Find where the given text appears and provide that cell's center as (X, Y) coordinate. 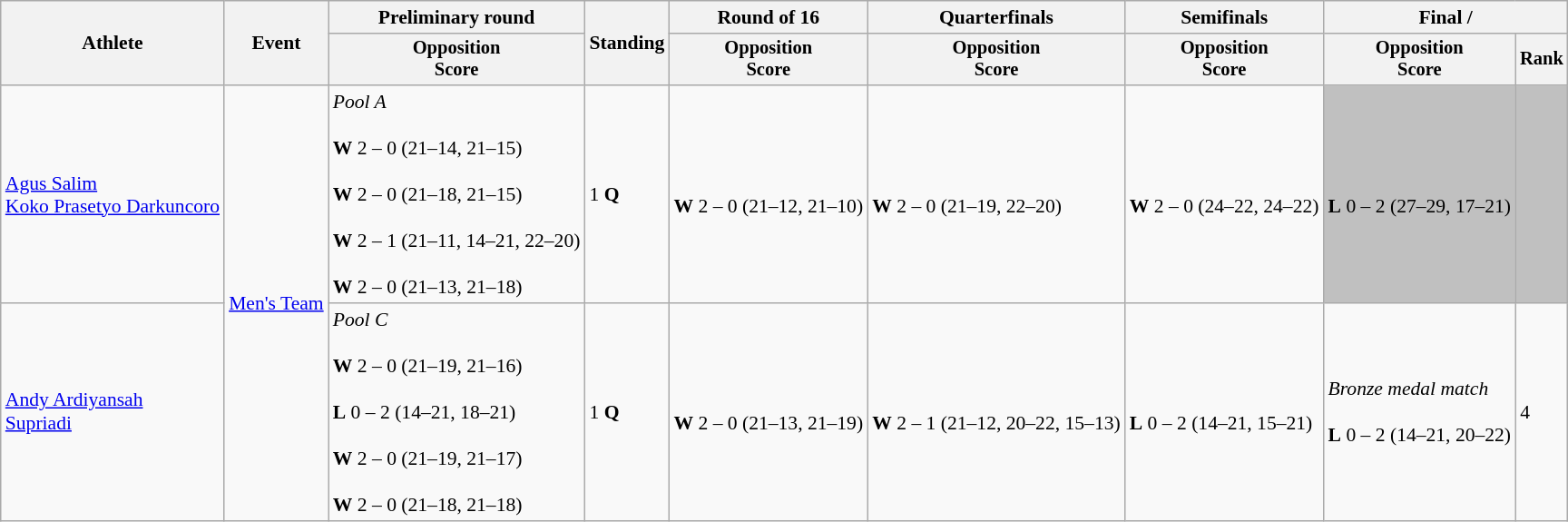
W 2 – 0 (21–12, 21–10) (768, 194)
W 2 – 0 (21–19, 22–20) (996, 194)
L 0 – 2 (14–21, 15–21) (1225, 412)
W 2 – 1 (21–12, 20–22, 15–13) (996, 412)
L 0 – 2 (27–29, 17–21) (1420, 194)
Athlete (113, 44)
Men's Team (276, 303)
Rank (1542, 60)
Preliminary round (457, 17)
Event (276, 44)
Quarterfinals (996, 17)
Agus Salim Koko Prasetyo Darkuncoro (113, 194)
W 2 – 0 (24–22, 24–22) (1225, 194)
Round of 16 (768, 17)
Bronze medal match L 0 – 2 (14–21, 20–22) (1420, 412)
Andy Ardiyansah Supriadi (113, 412)
Pool A W 2 – 0 (21–14, 21–15) W 2 – 0 (21–18, 21–15) W 2 – 1 (21–11, 14–21, 22–20) W 2 – 0 (21–13, 21–18) (457, 194)
4 (1542, 412)
Pool C W 2 – 0 (21–19, 21–16) L 0 – 2 (14–21, 18–21) W 2 – 0 (21–19, 21–17) W 2 – 0 (21–18, 21–18) (457, 412)
Standing (626, 44)
W 2 – 0 (21–13, 21–19) (768, 412)
Final / (1446, 17)
Semifinals (1225, 17)
